Output the (X, Y) coordinate of the center of the cell containing the given text.  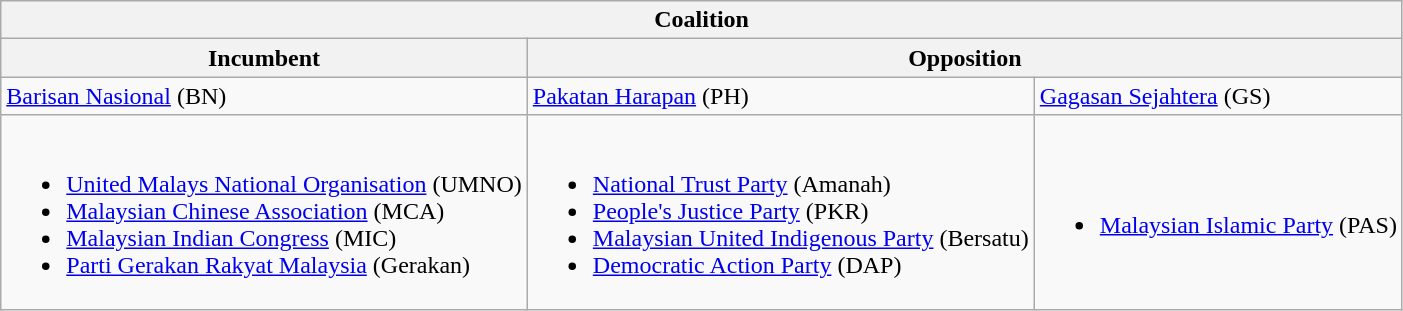
Coalition (702, 20)
Incumbent (264, 58)
National Trust Party (Amanah) People's Justice Party (PKR) Malaysian United Indigenous Party (Bersatu) Democratic Action Party (DAP) (780, 212)
Malaysian Islamic Party (PAS) (1218, 212)
Opposition (964, 58)
Gagasan Sejahtera (GS) (1218, 96)
Pakatan Harapan (PH) (780, 96)
Barisan Nasional (BN) (264, 96)
